Output the [x, y] coordinate of the center of the cell containing the given text.  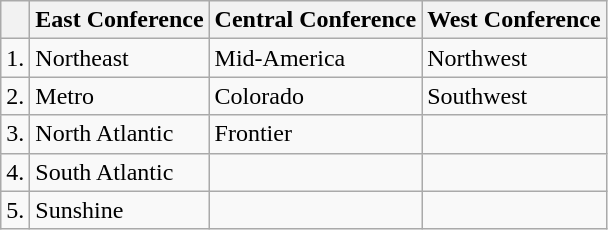
Mid-America [316, 58]
2. [16, 96]
West Conference [514, 20]
Frontier [316, 134]
Northwest [514, 58]
3. [16, 134]
4. [16, 172]
Sunshine [120, 210]
East Conference [120, 20]
Southwest [514, 96]
South Atlantic [120, 172]
North Atlantic [120, 134]
Central Conference [316, 20]
Colorado [316, 96]
1. [16, 58]
Metro [120, 96]
5. [16, 210]
Northeast [120, 58]
